Pinpoint the cell where the given text exists, returning its (x, y) midpoint coordinate. 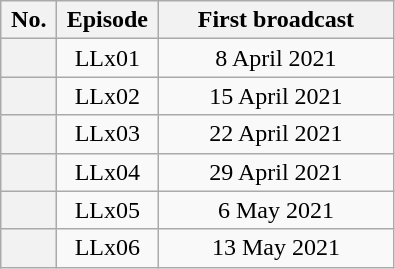
LLx01 (108, 58)
22 April 2021 (276, 134)
6 May 2021 (276, 210)
LLx02 (108, 96)
15 April 2021 (276, 96)
LLx04 (108, 172)
13 May 2021 (276, 248)
Episode (108, 20)
No. (29, 20)
LLx06 (108, 248)
8 April 2021 (276, 58)
First broadcast (276, 20)
LLx03 (108, 134)
29 April 2021 (276, 172)
LLx05 (108, 210)
